Identify which cell holds the provided text, then report its [X, Y] central coordinate. 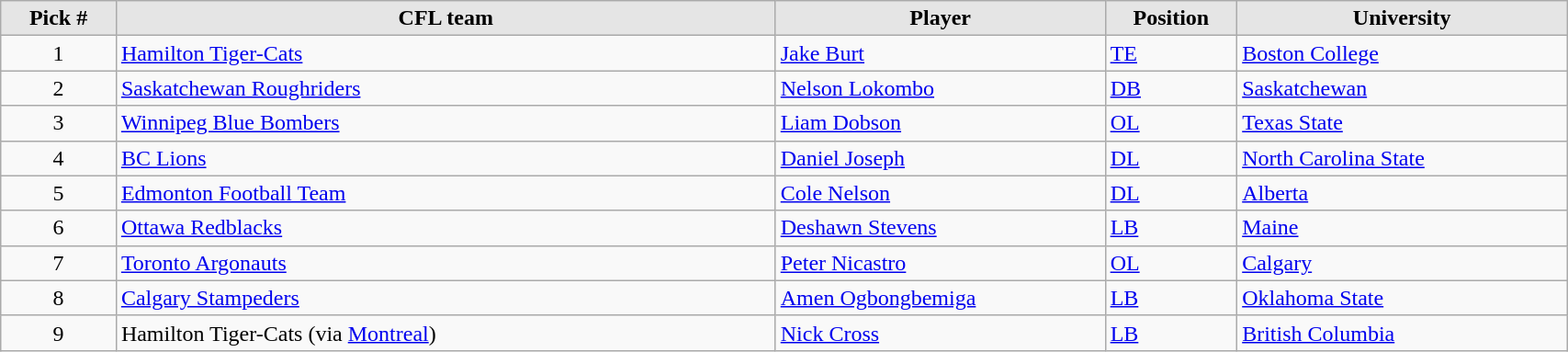
British Columbia [1402, 333]
Maine [1402, 228]
Boston College [1402, 53]
Ottawa Redblacks [446, 228]
3 [59, 123]
Saskatchewan Roughriders [446, 88]
BC Lions [446, 158]
Position [1171, 18]
University [1402, 18]
DB [1171, 88]
9 [59, 333]
Nick Cross [941, 333]
6 [59, 228]
4 [59, 158]
Texas State [1402, 123]
Player [941, 18]
Pick # [59, 18]
7 [59, 263]
Jake Burt [941, 53]
Amen Ogbongbemiga [941, 298]
Toronto Argonauts [446, 263]
Saskatchewan [1402, 88]
Oklahoma State [1402, 298]
Deshawn Stevens [941, 228]
5 [59, 193]
Cole Nelson [941, 193]
2 [59, 88]
TE [1171, 53]
Winnipeg Blue Bombers [446, 123]
North Carolina State [1402, 158]
Alberta [1402, 193]
1 [59, 53]
CFL team [446, 18]
Calgary Stampeders [446, 298]
Hamilton Tiger-Cats [446, 53]
Calgary [1402, 263]
Hamilton Tiger-Cats (via Montreal) [446, 333]
8 [59, 298]
Peter Nicastro [941, 263]
Daniel Joseph [941, 158]
Nelson Lokombo [941, 88]
Liam Dobson [941, 123]
Edmonton Football Team [446, 193]
